Capture the cell that displays the provided text and extract its (X, Y) central coordinate. 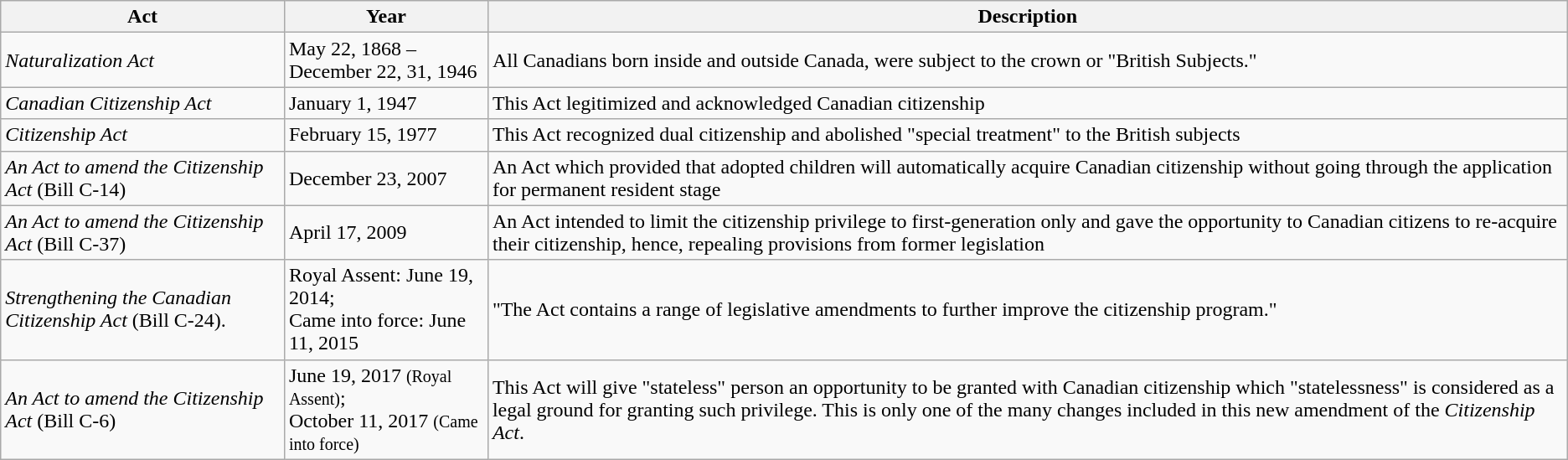
All Canadians born inside and outside Canada, were subject to the crown or "British Subjects." (1027, 60)
Citizenship Act (142, 135)
This Act legitimized and acknowledged Canadian citizenship (1027, 103)
Year (385, 17)
Strengthening the Canadian Citizenship Act (Bill C-24). (142, 310)
Naturalization Act (142, 60)
Description (1027, 17)
Act (142, 17)
"The Act contains a range of legislative amendments to further improve the citizenship program." (1027, 310)
An Act to amend the Citizenship Act (Bill C-37) (142, 233)
June 19, 2017 (Royal Assent);October 11, 2017 (Came into force) (385, 409)
An Act to amend the Citizenship Act (Bill C-14) (142, 178)
February 15, 1977 (385, 135)
April 17, 2009 (385, 233)
Canadian Citizenship Act (142, 103)
December 23, 2007 (385, 178)
An Act to amend the Citizenship Act (Bill C-6) (142, 409)
Royal Assent: June 19, 2014;Came into force: June 11, 2015 (385, 310)
This Act recognized dual citizenship and abolished "special treatment" to the British subjects (1027, 135)
May 22, 1868 – December 22, 31, 1946 (385, 60)
January 1, 1947 (385, 103)
